Identify which cell holds the provided text, then report its (X, Y) central coordinate. 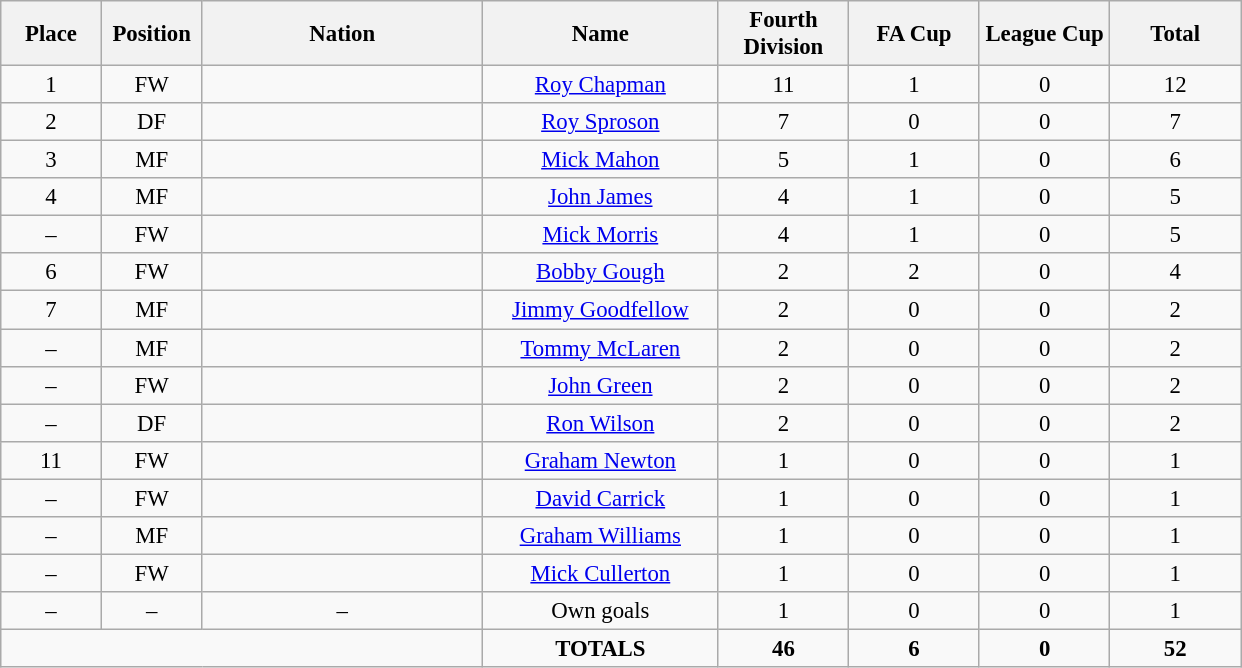
John Green (601, 385)
3 (52, 160)
Mick Mahon (601, 160)
Position (152, 34)
Bobby Gough (601, 273)
Own goals (601, 611)
Roy Sproson (601, 122)
John James (601, 197)
Mick Morris (601, 235)
League Cup (1044, 34)
Total (1176, 34)
Nation (342, 34)
46 (784, 648)
52 (1176, 648)
Mick Cullerton (601, 573)
Roy Chapman (601, 85)
Graham Newton (601, 460)
David Carrick (601, 498)
Jimmy Goodfellow (601, 310)
TOTALS (601, 648)
Name (601, 34)
Tommy McLaren (601, 348)
Place (52, 34)
FA Cup (914, 34)
Ron Wilson (601, 423)
12 (1176, 85)
Graham Williams (601, 536)
Fourth Division (784, 34)
